Determine the (x, y) coordinate at the center of the cell enclosing the given text.  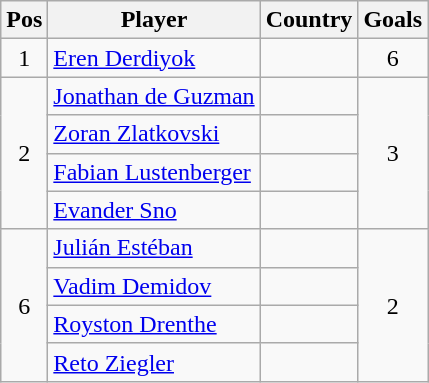
Eren Derdiyok (154, 58)
Royston Drenthe (154, 324)
Evander Sno (154, 210)
Jonathan de Guzman (154, 96)
Player (154, 20)
Goals (393, 20)
Zoran Zlatkovski (154, 134)
Pos (24, 20)
Country (309, 20)
3 (393, 153)
Reto Ziegler (154, 362)
Vadim Demidov (154, 286)
Julián Estéban (154, 248)
1 (24, 58)
Fabian Lustenberger (154, 172)
